Identify which cell holds the provided text, then report its (X, Y) central coordinate. 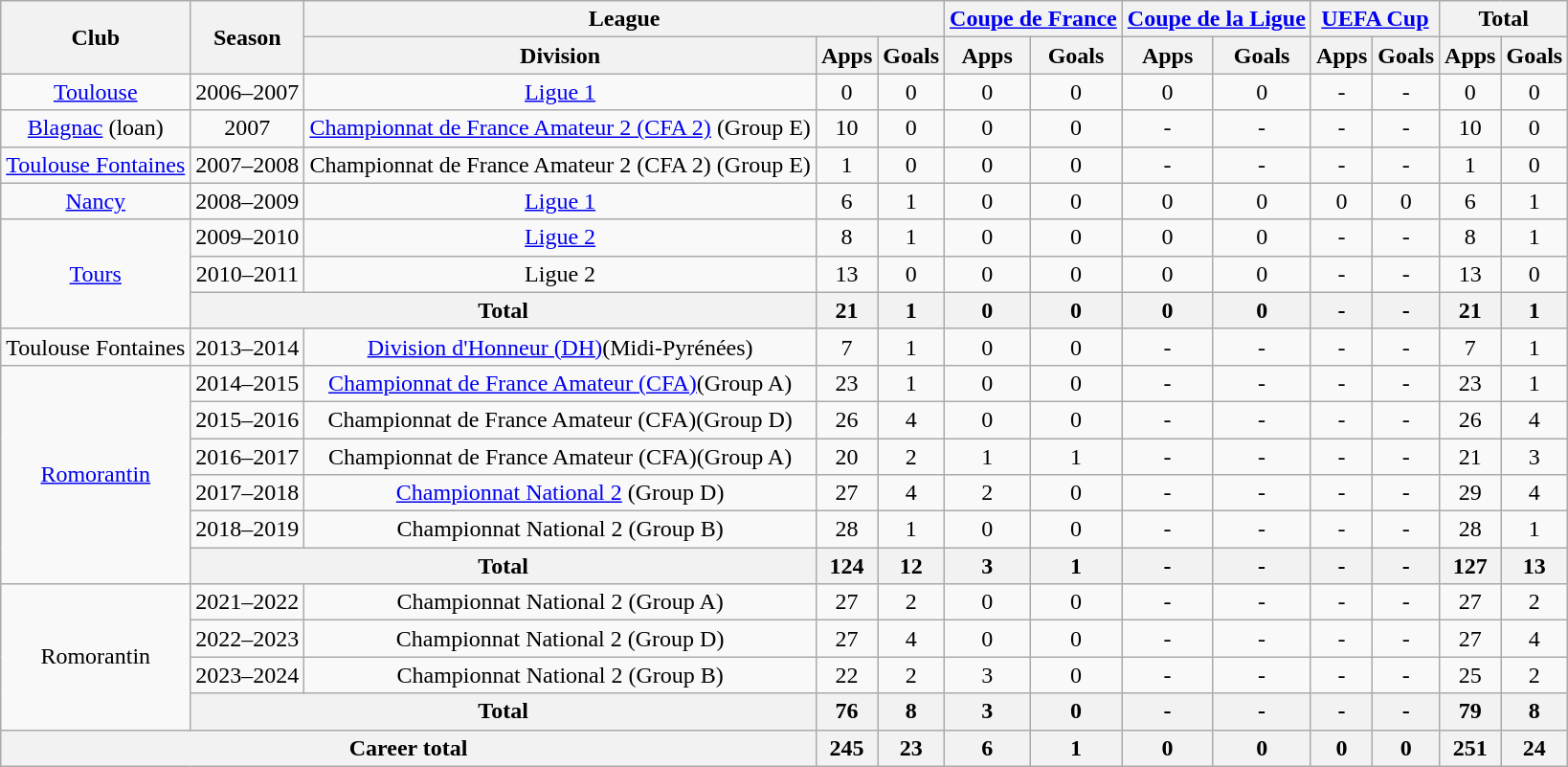
2018–2019 (247, 530)
2007 (247, 128)
Division d'Honneur (DH)(Midi-Pyrénées) (561, 347)
20 (846, 457)
2021–2022 (247, 602)
Championnat National 2 (Group A) (561, 602)
Coupe de France (1034, 19)
124 (846, 566)
29 (1470, 493)
251 (1470, 748)
Club (96, 37)
Season (247, 37)
76 (846, 711)
Nancy (96, 201)
22 (846, 675)
2010–2011 (247, 274)
2006–2007 (247, 92)
245 (846, 748)
2023–2024 (247, 675)
Career total (409, 748)
Blagnac (loan) (96, 128)
2007–2008 (247, 165)
24 (1534, 748)
79 (1470, 711)
Tours (96, 274)
League (624, 19)
2015–2016 (247, 419)
12 (911, 566)
2016–2017 (247, 457)
2022–2023 (247, 639)
2014–2015 (247, 383)
Championnat de France Amateur (CFA)(Group D) (561, 419)
127 (1470, 566)
2009–2010 (247, 237)
2017–2018 (247, 493)
Coupe de la Ligue (1216, 19)
2008–2009 (247, 201)
Division (561, 56)
25 (1470, 675)
2013–2014 (247, 347)
UEFA Cup (1375, 19)
Toulouse (96, 92)
